Determine the [x, y] coordinate at the center of the cell enclosing the given text.  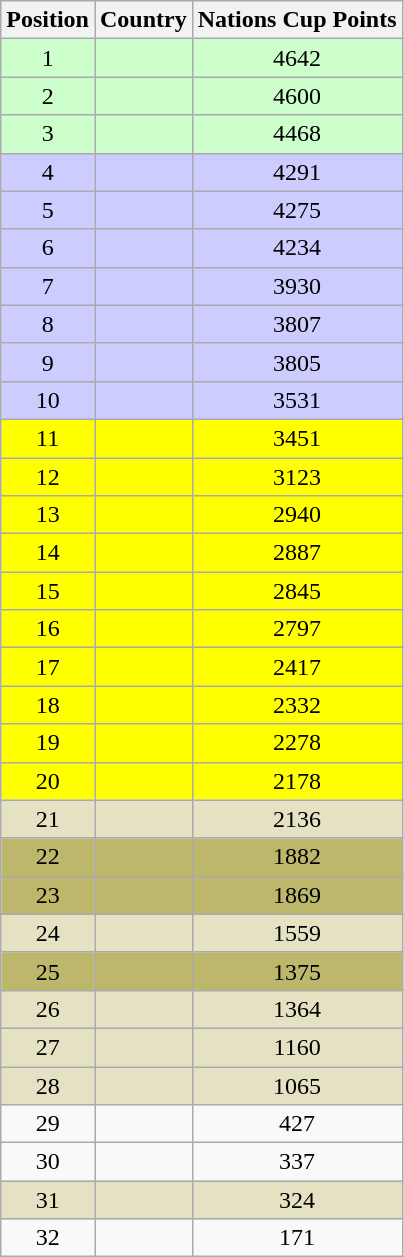
26 [48, 1009]
3807 [297, 324]
8 [48, 324]
2178 [297, 781]
3451 [297, 438]
17 [48, 667]
31 [48, 1200]
30 [48, 1162]
3531 [297, 400]
25 [48, 971]
1065 [297, 1085]
Country [143, 20]
171 [297, 1238]
3 [48, 134]
2332 [297, 705]
23 [48, 895]
Position [48, 20]
1559 [297, 933]
2 [48, 96]
2887 [297, 553]
2417 [297, 667]
4642 [297, 58]
Nations Cup Points [297, 20]
3805 [297, 362]
4291 [297, 172]
20 [48, 781]
2797 [297, 629]
16 [48, 629]
19 [48, 743]
3930 [297, 286]
5 [48, 210]
2278 [297, 743]
7 [48, 286]
13 [48, 515]
337 [297, 1162]
1882 [297, 857]
27 [48, 1047]
21 [48, 819]
9 [48, 362]
324 [297, 1200]
22 [48, 857]
1 [48, 58]
2940 [297, 515]
427 [297, 1124]
28 [48, 1085]
4 [48, 172]
12 [48, 477]
4468 [297, 134]
1869 [297, 895]
1364 [297, 1009]
6 [48, 248]
1375 [297, 971]
18 [48, 705]
29 [48, 1124]
4600 [297, 96]
11 [48, 438]
3123 [297, 477]
15 [48, 591]
1160 [297, 1047]
14 [48, 553]
24 [48, 933]
32 [48, 1238]
4275 [297, 210]
10 [48, 400]
2845 [297, 591]
4234 [297, 248]
2136 [297, 819]
